Search for the cell housing the specified text and yield its (x, y) center coordinate. 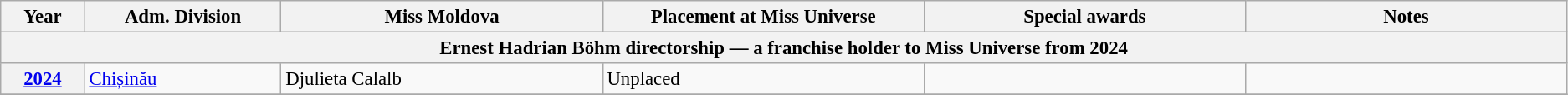
2024 (43, 79)
Miss Moldova (442, 17)
Ernest Hadrian Böhm directorship — a franchise holder to Miss Universe from 2024 (784, 48)
Special awards (1084, 17)
Adm. Division (182, 17)
Unplaced (763, 79)
Djulieta Calalb (442, 79)
Notes (1406, 17)
Chișinău (182, 79)
Placement at Miss Universe (763, 17)
Year (43, 17)
